Extract the [X, Y] coordinate from the center of the cell holding the provided text.  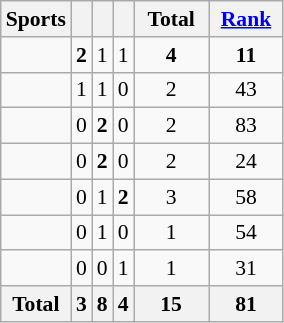
8 [102, 304]
Sports [36, 19]
83 [246, 126]
31 [246, 269]
15 [172, 304]
43 [246, 90]
24 [246, 162]
58 [246, 197]
81 [246, 304]
11 [246, 55]
Rank [246, 19]
54 [246, 233]
